For the text-containing cell, return its midpoint in (X, Y) coordinate format. 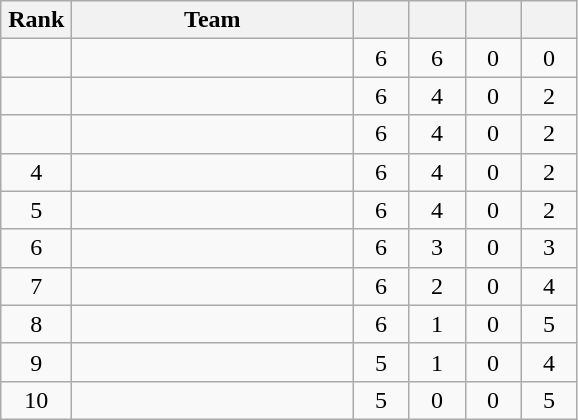
7 (36, 286)
10 (36, 400)
Team (212, 20)
8 (36, 324)
Rank (36, 20)
9 (36, 362)
